Capture the cell that displays the provided text and extract its (X, Y) central coordinate. 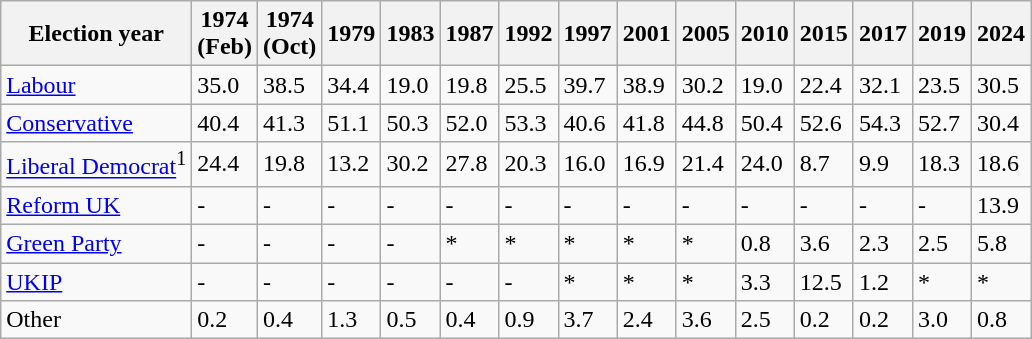
52.0 (470, 123)
27.8 (470, 164)
39.7 (588, 85)
40.4 (225, 123)
25.5 (528, 85)
44.8 (706, 123)
35.0 (225, 85)
3.0 (942, 320)
24.0 (764, 164)
2017 (882, 34)
30.5 (1002, 85)
1.3 (352, 320)
16.9 (646, 164)
40.6 (588, 123)
2019 (942, 34)
50.4 (764, 123)
2.3 (882, 244)
1974(Feb) (225, 34)
1992 (528, 34)
2010 (764, 34)
5.8 (1002, 244)
1979 (352, 34)
13.2 (352, 164)
2001 (646, 34)
32.1 (882, 85)
1.2 (882, 282)
41.8 (646, 123)
24.4 (225, 164)
21.4 (706, 164)
22.4 (824, 85)
2024 (1002, 34)
Conservative (96, 123)
Labour (96, 85)
Green Party (96, 244)
41.3 (289, 123)
50.3 (410, 123)
20.3 (528, 164)
18.3 (942, 164)
53.3 (528, 123)
2.4 (646, 320)
3.7 (588, 320)
2015 (824, 34)
1974(Oct) (289, 34)
0.9 (528, 320)
3.3 (764, 282)
UKIP (96, 282)
1987 (470, 34)
Election year (96, 34)
54.3 (882, 123)
9.9 (882, 164)
1997 (588, 34)
51.1 (352, 123)
8.7 (824, 164)
0.5 (410, 320)
30.4 (1002, 123)
Other (96, 320)
34.4 (352, 85)
52.7 (942, 123)
12.5 (824, 282)
18.6 (1002, 164)
16.0 (588, 164)
2005 (706, 34)
52.6 (824, 123)
Reform UK (96, 205)
38.9 (646, 85)
38.5 (289, 85)
23.5 (942, 85)
Liberal Democrat1 (96, 164)
1983 (410, 34)
13.9 (1002, 205)
